Determine the (x, y) coordinate at the center of the cell enclosing the given text.  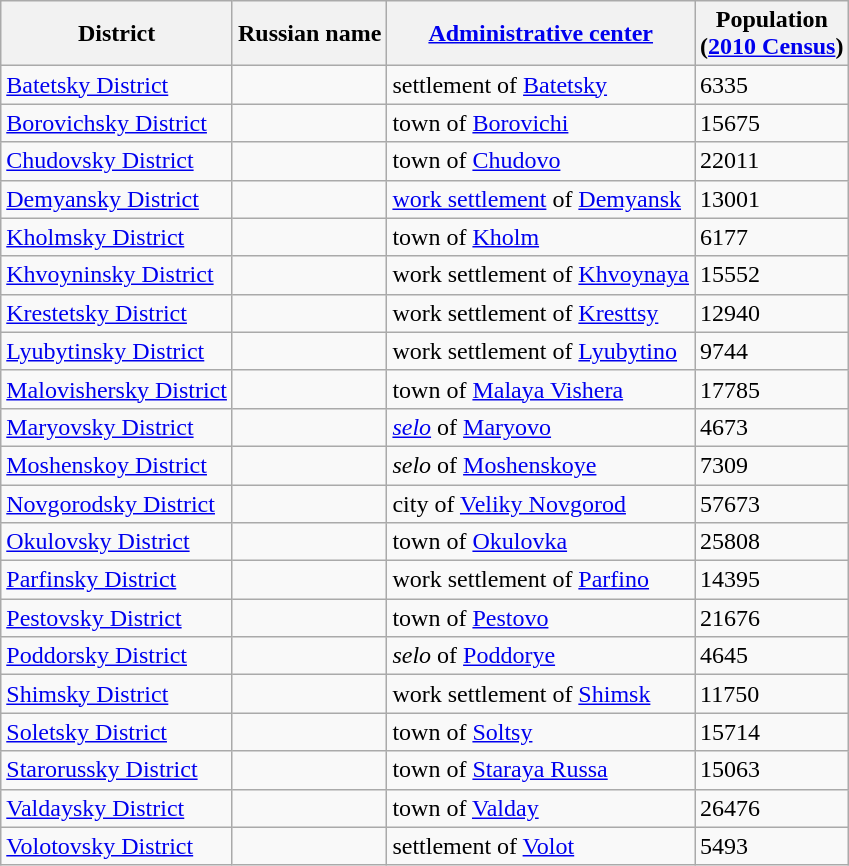
Shimsky District (117, 694)
Moshenskoy District (117, 465)
District (117, 34)
11750 (772, 694)
town of Okulovka (541, 542)
15063 (772, 770)
Soletsky District (117, 732)
15552 (772, 275)
22011 (772, 161)
town of Borovichi (541, 123)
Poddorsky District (117, 656)
Krestetsky District (117, 313)
Volotovsky District (117, 846)
selo of Maryovo (541, 427)
Kholmsky District (117, 237)
14395 (772, 580)
work settlement of Lyubytino (541, 351)
Demyansky District (117, 199)
13001 (772, 199)
Pestovsky District (117, 618)
city of Veliky Novgorod (541, 503)
5493 (772, 846)
4645 (772, 656)
selo of Moshenskoye (541, 465)
Malovishersky District (117, 389)
Batetsky District (117, 85)
Starorussky District (117, 770)
15714 (772, 732)
town of Malaya Vishera (541, 389)
Lyubytinsky District (117, 351)
town of Staraya Russa (541, 770)
6335 (772, 85)
Okulovsky District (117, 542)
17785 (772, 389)
21676 (772, 618)
town of Kholm (541, 237)
work settlement of Khvoynaya (541, 275)
Russian name (309, 34)
work settlement of Kresttsy (541, 313)
7309 (772, 465)
12940 (772, 313)
Chudovsky District (117, 161)
settlement of Volot (541, 846)
town of Chudovo (541, 161)
selo of Poddorye (541, 656)
work settlement of Parfino (541, 580)
Borovichsky District (117, 123)
Maryovsky District (117, 427)
6177 (772, 237)
Population(2010 Census) (772, 34)
Parfinsky District (117, 580)
15675 (772, 123)
town of Valday (541, 808)
25808 (772, 542)
4673 (772, 427)
57673 (772, 503)
town of Soltsy (541, 732)
Valdaysky District (117, 808)
town of Pestovo (541, 618)
9744 (772, 351)
Novgorodsky District (117, 503)
work settlement of Demyansk (541, 199)
Khvoyninsky District (117, 275)
Administrative center (541, 34)
26476 (772, 808)
work settlement of Shimsk (541, 694)
settlement of Batetsky (541, 85)
